Capture the cell that displays the provided text and extract its [X, Y] central coordinate. 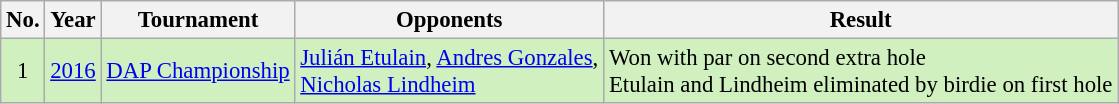
Opponents [450, 20]
Tournament [198, 20]
No. [23, 20]
Won with par on second extra holeEtulain and Lindheim eliminated by birdie on first hole [861, 72]
DAP Championship [198, 72]
Julián Etulain, Andres Gonzales, Nicholas Lindheim [450, 72]
Year [73, 20]
Result [861, 20]
2016 [73, 72]
1 [23, 72]
